From the cell containing the given text, extract its center point as (x, y) coordinate. 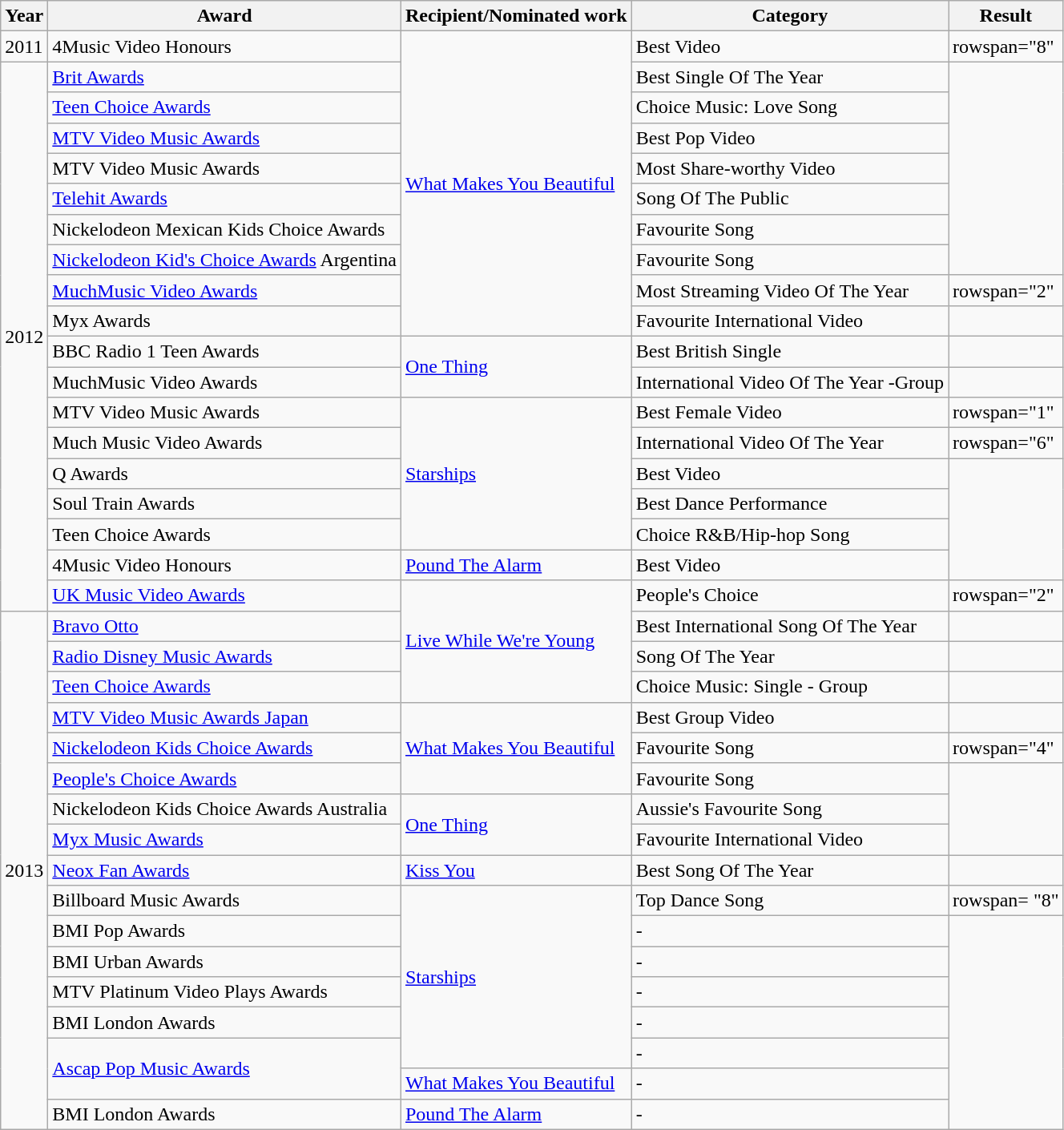
2011 (24, 46)
People's Choice Awards (224, 778)
Category (790, 16)
Song Of The Public (790, 199)
Best Female Video (790, 413)
Aussie's Favourite Song (790, 809)
Choice Music: Single - Group (790, 687)
Best Group Video (790, 717)
International Video Of The Year (790, 443)
Nickelodeon Kid's Choice Awards Argentina (224, 260)
Q Awards (224, 474)
BMI Pop Awards (224, 931)
Year (24, 16)
2013 (24, 870)
Result (1006, 16)
Recipient/Nominated work (516, 16)
Best Pop Video (790, 138)
UK Music Video Awards (224, 595)
BBC Radio 1 Teen Awards (224, 351)
Live While We're Young (516, 641)
Much Music Video Awards (224, 443)
BMI Urban Awards (224, 962)
Nickelodeon Kids Choice Awards (224, 748)
Best Dance Performance (790, 504)
Telehit Awards (224, 199)
Choice R&B/Hip-hop Song (790, 535)
Best Single Of The Year (790, 77)
Brit Awards (224, 77)
rowspan="8" (1006, 46)
Kiss You (516, 870)
Best Song Of The Year (790, 870)
rowspan="6" (1006, 443)
Best British Single (790, 351)
International Video Of The Year -Group (790, 382)
Bravo Otto (224, 626)
Choice Music: Love Song (790, 107)
Neox Fan Awards (224, 870)
Myx Music Awards (224, 839)
Nickelodeon Mexican Kids Choice Awards (224, 229)
2012 (24, 337)
Most Streaming Video Of The Year (790, 290)
Nickelodeon Kids Choice Awards Australia (224, 809)
rowspan="1" (1006, 413)
Top Dance Song (790, 901)
Myx Awards (224, 321)
Billboard Music Awards (224, 901)
Most Share-worthy Video (790, 168)
Ascap Pop Music Awards (224, 1068)
rowspan="4" (1006, 748)
Best International Song Of The Year (790, 626)
Song Of The Year (790, 656)
Award (224, 16)
Soul Train Awards (224, 504)
MTV Platinum Video Plays Awards (224, 992)
Radio Disney Music Awards (224, 656)
People's Choice (790, 595)
MTV Video Music Awards Japan (224, 717)
rowspan= "8" (1006, 901)
